Identify which cell holds the provided text, then report its [X, Y] central coordinate. 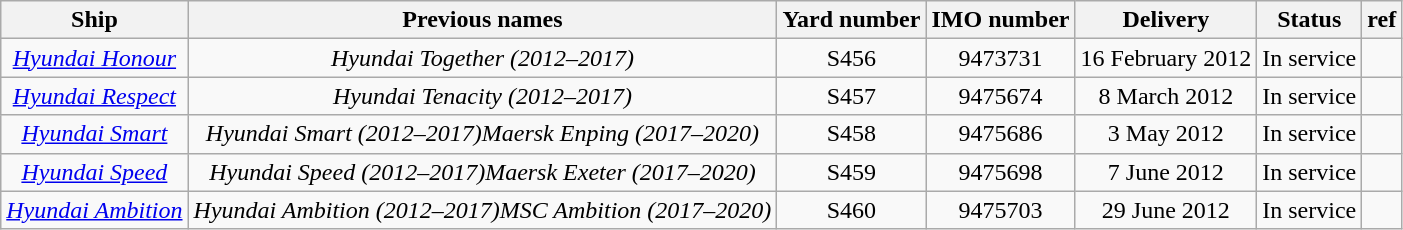
S457 [852, 96]
9475674 [1000, 96]
S458 [852, 134]
7 June 2012 [1166, 172]
3 May 2012 [1166, 134]
9473731 [1000, 58]
8 March 2012 [1166, 96]
Ship [94, 20]
Hyundai Together (2012–2017) [482, 58]
IMO number [1000, 20]
Yard number [852, 20]
S456 [852, 58]
ref [1382, 20]
Previous names [482, 20]
Hyundai Tenacity (2012–2017) [482, 96]
Hyundai Smart (2012–2017)Maersk Enping (2017–2020) [482, 134]
9475698 [1000, 172]
S459 [852, 172]
Delivery [1166, 20]
Status [1310, 20]
Hyundai Ambition [94, 210]
Hyundai Ambition (2012–2017)MSC Ambition (2017–2020) [482, 210]
Hyundai Speed [94, 172]
9475703 [1000, 210]
9475686 [1000, 134]
Hyundai Honour [94, 58]
16 February 2012 [1166, 58]
Hyundai Smart [94, 134]
S460 [852, 210]
29 June 2012 [1166, 210]
Hyundai Speed (2012–2017)Maersk Exeter (2017–2020) [482, 172]
Hyundai Respect [94, 96]
